Identify which cell holds the provided text, then report its (X, Y) central coordinate. 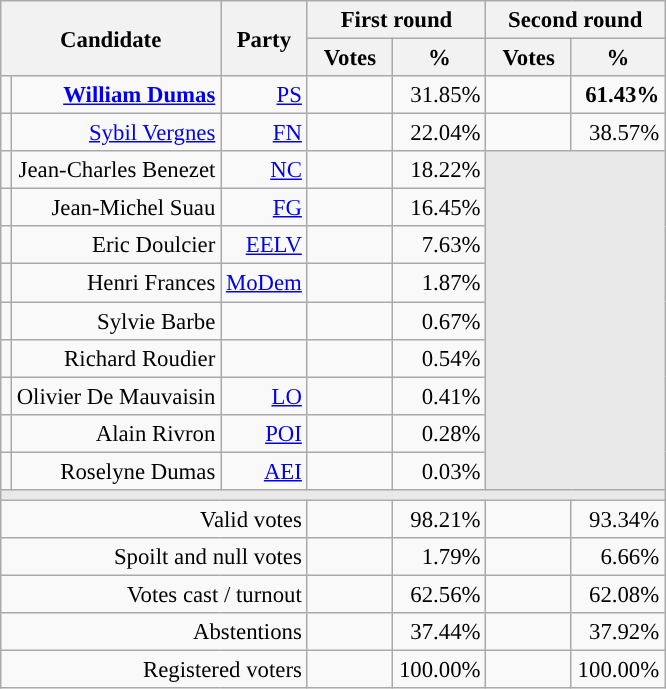
Henri Frances (116, 283)
Richard Roudier (116, 358)
62.08% (618, 594)
Candidate (111, 38)
Party (264, 38)
POI (264, 433)
37.92% (618, 632)
1.87% (440, 283)
Sylvie Barbe (116, 321)
93.34% (618, 519)
Eric Doulcier (116, 245)
MoDem (264, 283)
31.85% (440, 95)
61.43% (618, 95)
Second round (576, 20)
AEI (264, 471)
0.54% (440, 358)
0.03% (440, 471)
LO (264, 396)
38.57% (618, 133)
NC (264, 170)
7.63% (440, 245)
18.22% (440, 170)
FG (264, 208)
Sybil Vergnes (116, 133)
Roselyne Dumas (116, 471)
Olivier De Mauvaisin (116, 396)
62.56% (440, 594)
Votes cast / turnout (154, 594)
Registered voters (154, 670)
1.79% (440, 557)
Spoilt and null votes (154, 557)
37.44% (440, 632)
98.21% (440, 519)
First round (396, 20)
FN (264, 133)
0.28% (440, 433)
Alain Rivron (116, 433)
PS (264, 95)
William Dumas (116, 95)
0.67% (440, 321)
22.04% (440, 133)
Valid votes (154, 519)
Abstentions (154, 632)
0.41% (440, 396)
Jean-Charles Benezet (116, 170)
EELV (264, 245)
Jean-Michel Suau (116, 208)
16.45% (440, 208)
6.66% (618, 557)
